Determine the (x, y) coordinate at the center of the cell enclosing the given text.  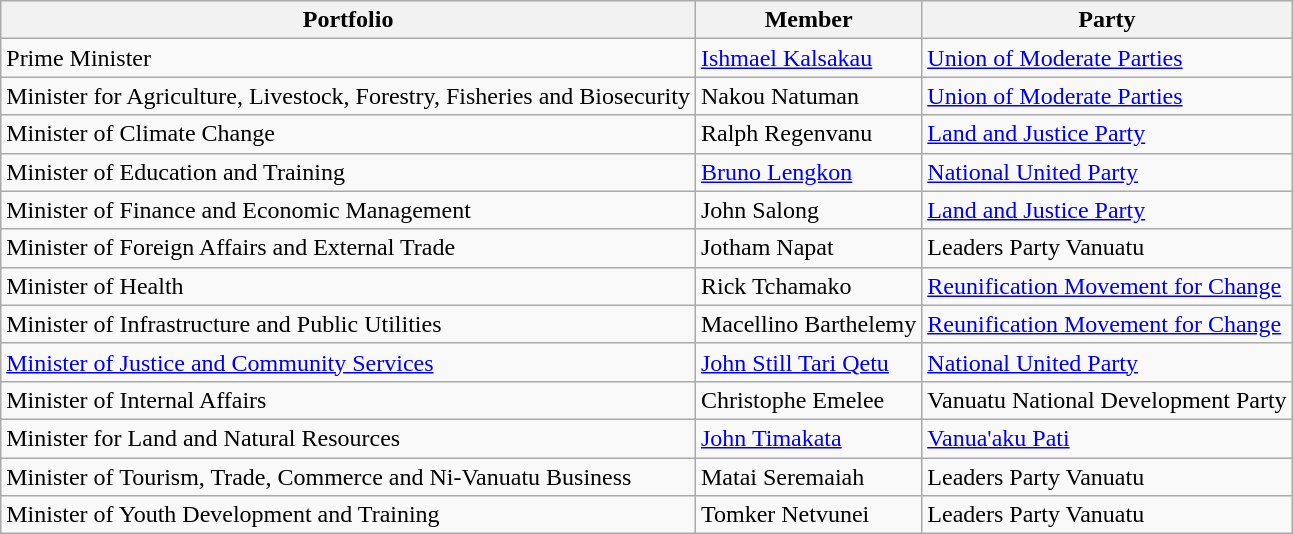
Minister of Tourism, Trade, Commerce and Ni-Vanuatu Business (348, 477)
Ralph Regenvanu (808, 134)
John Salong (808, 210)
Nakou Natuman (808, 96)
Minister for Land and Natural Resources (348, 438)
Minister of Foreign Affairs and External Trade (348, 248)
Minister of Climate Change (348, 134)
Minister of Justice and Community Services (348, 362)
Portfolio (348, 20)
Jotham Napat (808, 248)
Minister of Infrastructure and Public Utilities (348, 324)
Minister of Internal Affairs (348, 400)
Christophe Emelee (808, 400)
Tomker Netvunei (808, 515)
Vanuatu National Development Party (1107, 400)
Minister of Education and Training (348, 172)
Member (808, 20)
Bruno Lengkon (808, 172)
Prime Minister (348, 58)
Minister of Youth Development and Training (348, 515)
Matai Seremaiah (808, 477)
John Still Tari Qetu (808, 362)
Rick Tchamako (808, 286)
Vanua'aku Pati (1107, 438)
Ishmael Kalsakau (808, 58)
Minister of Health (348, 286)
Party (1107, 20)
Macellino Barthelemy (808, 324)
John Timakata (808, 438)
Minister of Finance and Economic Management (348, 210)
Minister for Agriculture, Livestock, Forestry, Fisheries and Biosecurity (348, 96)
